Capture the cell that displays the provided text and extract its [X, Y] central coordinate. 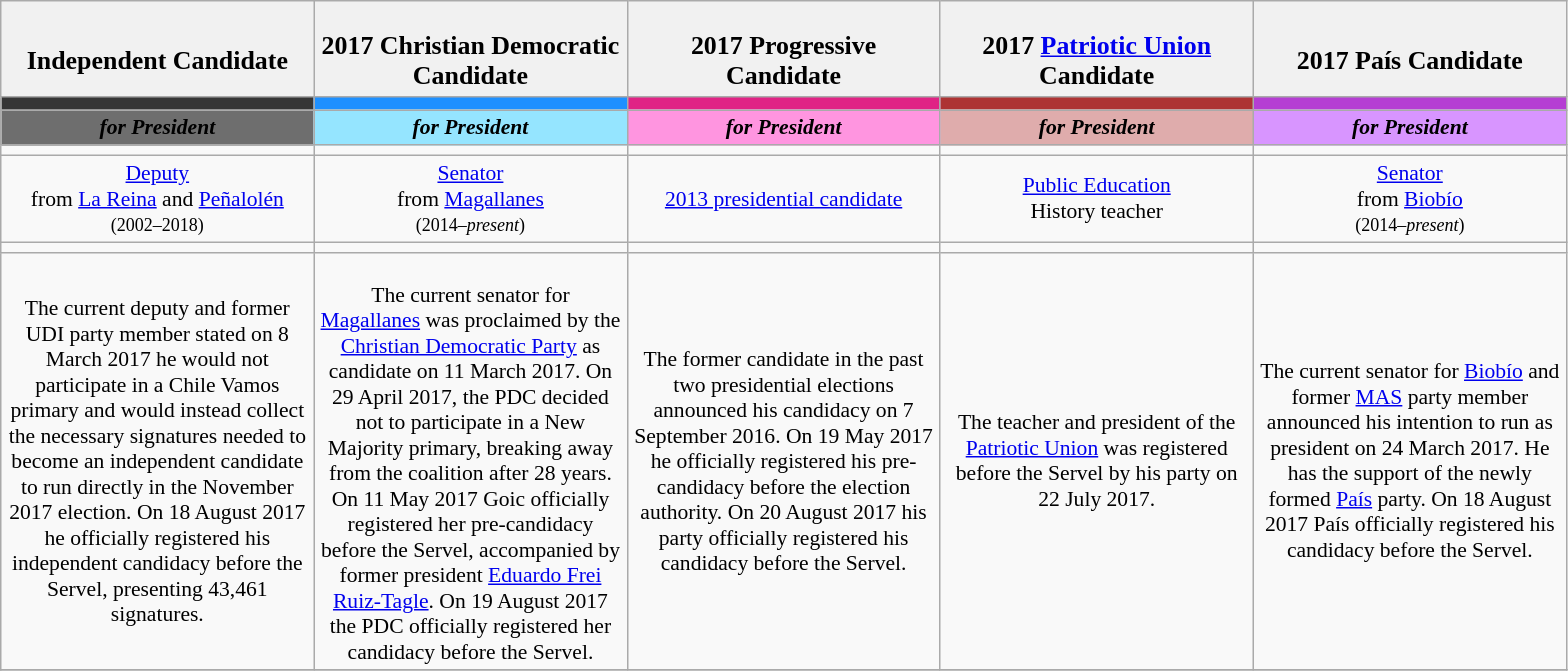
2017 Patriotic Union Candidate [1096, 49]
Independent Candidate [158, 49]
2013 presidential candidate [784, 200]
Deputy from La Reina and Peñalolén(2002–2018) [158, 200]
Senator from Biobío(2014–present) [1410, 200]
Senator from Magallanes(2014–present) [470, 200]
2017 Progressive Candidate [784, 49]
2017 País Candidate [1410, 49]
Public Education History teacher [1096, 200]
2017 Christian Democratic Candidate [470, 49]
The teacher and president of the Patriotic Union was registered before the Servel by his party on 22 July 2017. [1096, 461]
